Pinpoint the cell where the given text exists, returning its (X, Y) midpoint coordinate. 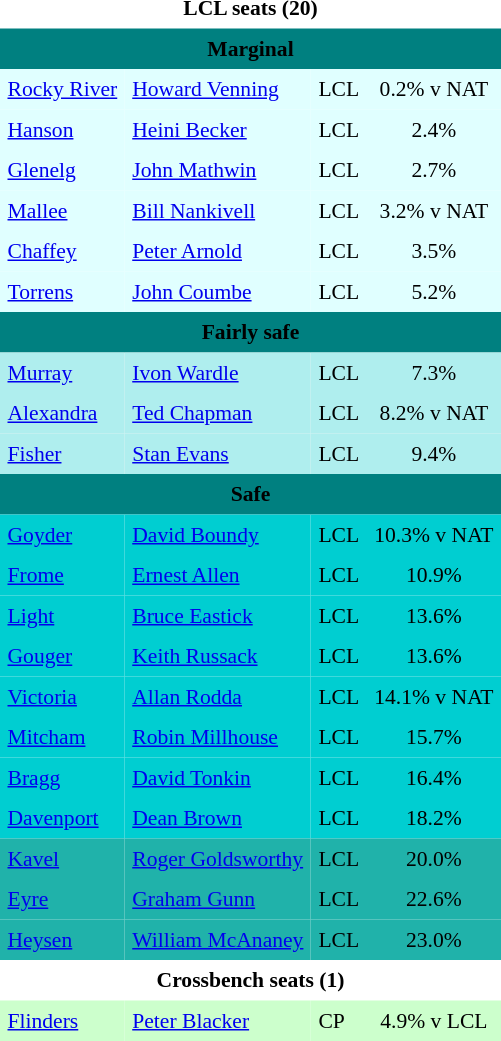
Bill Nankivell (218, 210)
Mallee (62, 210)
23.0% (434, 939)
William McAnaney (218, 939)
Light (62, 615)
Peter Blacker (218, 1020)
Victoria (62, 696)
Eyre (62, 899)
Peter Arnold (218, 251)
Fisher (62, 453)
10.9% (434, 575)
Crossbench seats (1) (250, 980)
Mitcham (62, 737)
2.4% (434, 129)
Alexandra (62, 413)
Howard Venning (218, 89)
Marginal (250, 48)
Bragg (62, 777)
Gouger (62, 656)
16.4% (434, 777)
Ernest Allen (218, 575)
Glenelg (62, 170)
9.4% (434, 453)
14.1% v NAT (434, 696)
Safe (250, 494)
4.9% v LCL (434, 1020)
Robin Millhouse (218, 737)
3.2% v NAT (434, 210)
Roger Goldsworthy (218, 858)
Flinders (62, 1020)
David Boundy (218, 534)
Heysen (62, 939)
Bruce Eastick (218, 615)
Heini Becker (218, 129)
John Mathwin (218, 170)
Rocky River (62, 89)
0.2% v NAT (434, 89)
Dean Brown (218, 818)
Murray (62, 372)
5.2% (434, 291)
Goyder (62, 534)
Hanson (62, 129)
Fairly safe (250, 332)
18.2% (434, 818)
John Coumbe (218, 291)
10.3% v NAT (434, 534)
Allan Rodda (218, 696)
7.3% (434, 372)
Davenport (62, 818)
2.7% (434, 170)
David Tonkin (218, 777)
3.5% (434, 251)
Frome (62, 575)
20.0% (434, 858)
Torrens (62, 291)
Chaffey (62, 251)
Ted Chapman (218, 413)
8.2% v NAT (434, 413)
Kavel (62, 858)
Stan Evans (218, 453)
Graham Gunn (218, 899)
CP (339, 1020)
Ivon Wardle (218, 372)
22.6% (434, 899)
Keith Russack (218, 656)
15.7% (434, 737)
